Locate the cell with the specified text and output its (x, y) center coordinate. 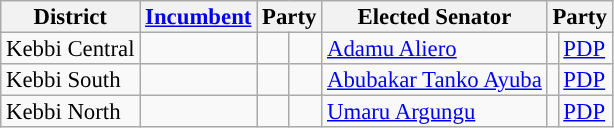
Incumbent (198, 17)
Kebbi North (70, 112)
Umaru Argungu (434, 112)
Kebbi Central (70, 49)
District (70, 17)
Adamu Aliero (434, 49)
Elected Senator (434, 17)
Kebbi South (70, 80)
Abubakar Tanko Ayuba (434, 80)
